Return (x, y) of the center of cell containing provided text 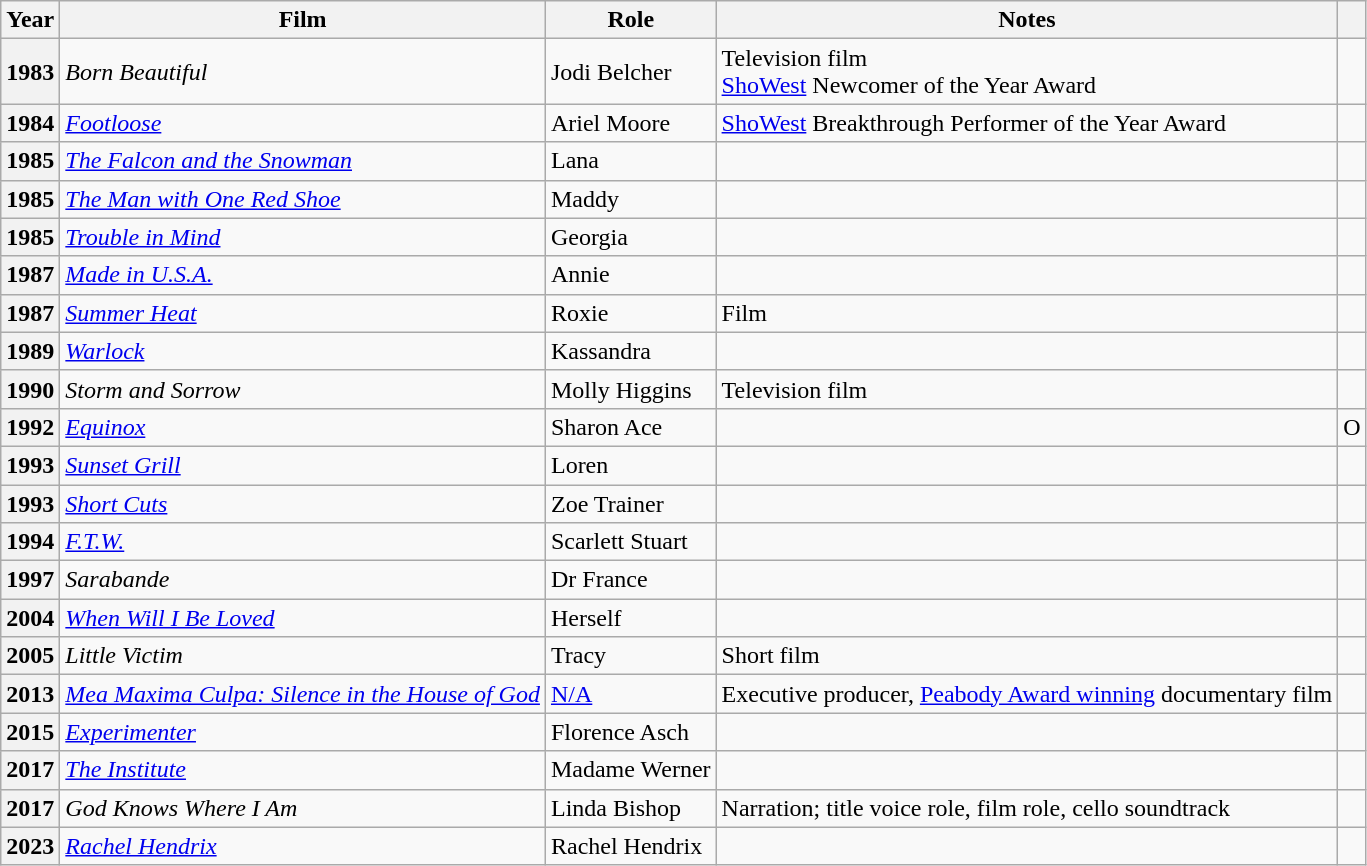
Notes (1027, 20)
When Will I Be Loved (303, 618)
2015 (30, 732)
Sharon Ace (630, 427)
1984 (30, 123)
2013 (30, 694)
Lana (630, 161)
1989 (30, 351)
Executive producer, Peabody Award winning documentary film (1027, 694)
Zoe Trainer (630, 503)
Annie (630, 275)
Born Beautiful (303, 72)
Mea Maxima Culpa: Silence in the House of God (303, 694)
Ariel Moore (630, 123)
F.T.W. (303, 542)
The Falcon and the Snowman (303, 161)
Scarlett Stuart (630, 542)
Television film (1027, 389)
Kassandra (630, 351)
2005 (30, 656)
Sarabande (303, 580)
Made in U.S.A. (303, 275)
Narration; title voice role, film role, cello soundtrack (1027, 808)
Year (30, 20)
Role (630, 20)
1994 (30, 542)
1983 (30, 72)
1992 (30, 427)
Storm and Sorrow (303, 389)
2023 (30, 846)
Tracy (630, 656)
Maddy (630, 199)
Florence Asch (630, 732)
Dr France (630, 580)
Short Cuts (303, 503)
Television filmShoWest Newcomer of the Year Award (1027, 72)
Summer Heat (303, 313)
Little Victim (303, 656)
Linda Bishop (630, 808)
The Man with One Red Shoe (303, 199)
Jodi Belcher (630, 72)
Short film (1027, 656)
N/A (630, 694)
Madame Werner (630, 770)
Equinox (303, 427)
Molly Higgins (630, 389)
Footloose (303, 123)
The Institute (303, 770)
O (1352, 427)
Roxie (630, 313)
1990 (30, 389)
1997 (30, 580)
God Knows Where I Am (303, 808)
Herself (630, 618)
Georgia (630, 237)
2004 (30, 618)
Loren (630, 465)
Sunset Grill (303, 465)
Trouble in Mind (303, 237)
ShoWest Breakthrough Performer of the Year Award (1027, 123)
Warlock (303, 351)
Experimenter (303, 732)
